Find where the given text appears and provide that cell's center as [X, Y] coordinate. 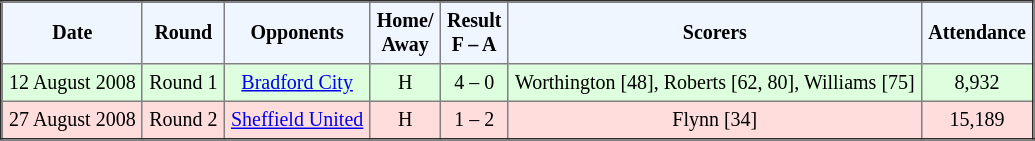
Scorers [714, 33]
Attendance [977, 33]
8,932 [977, 83]
Round [183, 33]
4 – 0 [474, 83]
1 – 2 [474, 120]
15,189 [977, 120]
Home/Away [405, 33]
12 August 2008 [72, 83]
ResultF – A [474, 33]
Flynn [34] [714, 120]
Round 1 [183, 83]
Date [72, 33]
Sheffield United [297, 120]
Worthington [48], Roberts [62, 80], Williams [75] [714, 83]
Bradford City [297, 83]
27 August 2008 [72, 120]
Round 2 [183, 120]
Opponents [297, 33]
